Pinpoint the cell where the given text exists, returning its (X, Y) midpoint coordinate. 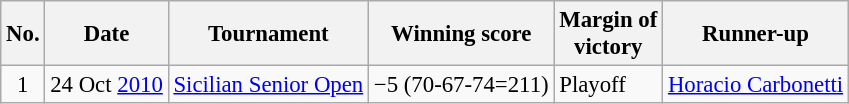
Margin ofvictory (608, 34)
Horacio Carbonetti (756, 85)
Playoff (608, 85)
Tournament (268, 34)
24 Oct 2010 (106, 85)
Runner-up (756, 34)
1 (23, 85)
−5 (70-67-74=211) (462, 85)
Winning score (462, 34)
Sicilian Senior Open (268, 85)
Date (106, 34)
No. (23, 34)
